Identify which cell holds the provided text, then report its (X, Y) central coordinate. 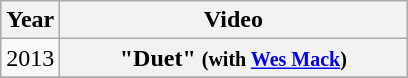
Video (234, 20)
Year (30, 20)
2013 (30, 58)
"Duet" (with Wes Mack) (234, 58)
